Return the [x, y] coordinate for the center point of the cell that contains the specified text.  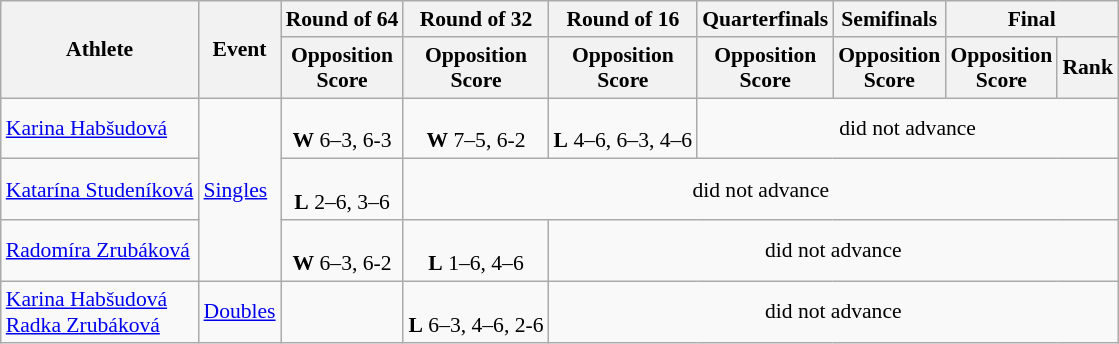
Round of 64 [342, 19]
L 6–3, 4–6, 2-6 [476, 312]
W 6–3, 6-3 [342, 128]
Semifinals [889, 19]
W 7–5, 6-2 [476, 128]
L 1–6, 4–6 [476, 250]
Karina Habšudová [100, 128]
L 4–6, 6–3, 4–6 [624, 128]
Round of 32 [476, 19]
Singles [240, 190]
Athlete [100, 50]
Rank [1088, 68]
Quarterfinals [765, 19]
L 2–6, 3–6 [342, 190]
Final [1032, 19]
Karina HabšudováRadka Zrubáková [100, 312]
Doubles [240, 312]
Radomíra Zrubáková [100, 250]
Round of 16 [624, 19]
Event [240, 50]
Katarína Studeníková [100, 190]
W 6–3, 6-2 [342, 250]
